Pinpoint the cell where the given text exists, returning its [x, y] midpoint coordinate. 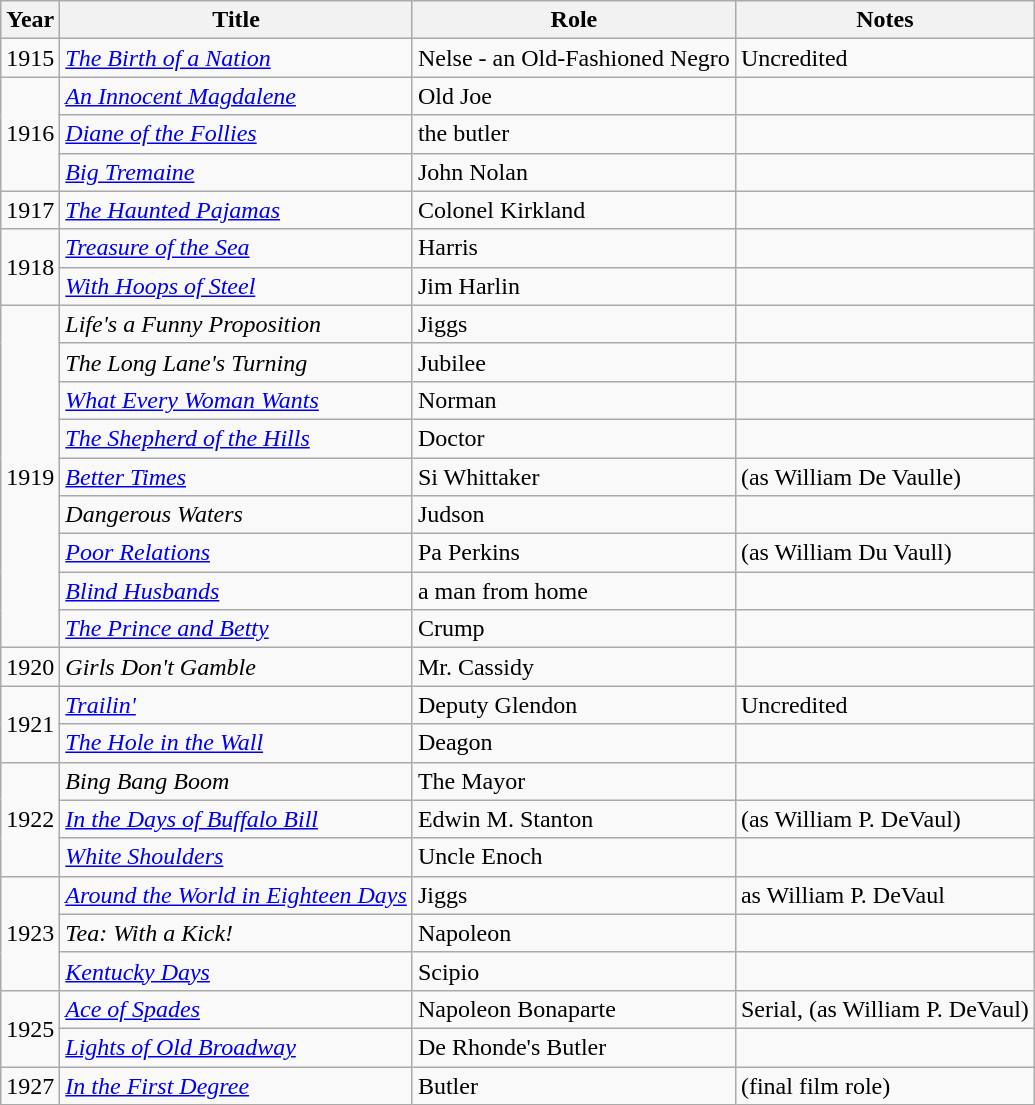
The Hole in the Wall [236, 743]
In the First Degree [236, 1085]
Title [236, 20]
John Nolan [574, 172]
Harris [574, 248]
What Every Woman Wants [236, 400]
With Hoops of Steel [236, 286]
Old Joe [574, 96]
1917 [30, 210]
Jubilee [574, 362]
Better Times [236, 477]
Deagon [574, 743]
Life's a Funny Proposition [236, 324]
Notes [884, 20]
De Rhonde's Butler [574, 1047]
1927 [30, 1085]
Lights of Old Broadway [236, 1047]
Nelse - an Old-Fashioned Negro [574, 58]
The Shepherd of the Hills [236, 438]
The Long Lane's Turning [236, 362]
1919 [30, 476]
The Mayor [574, 781]
Edwin M. Stanton [574, 819]
1922 [30, 819]
1923 [30, 933]
Role [574, 20]
The Prince and Betty [236, 629]
In the Days of Buffalo Bill [236, 819]
Mr. Cassidy [574, 667]
1925 [30, 1028]
Tea: With a Kick! [236, 933]
An Innocent Magdalene [236, 96]
Year [30, 20]
The Birth of a Nation [236, 58]
1920 [30, 667]
Around the World in Eighteen Days [236, 895]
Doctor [574, 438]
(as William De Vaulle) [884, 477]
1921 [30, 724]
Girls Don't Gamble [236, 667]
Si Whittaker [574, 477]
Blind Husbands [236, 591]
Butler [574, 1085]
White Shoulders [236, 857]
The Haunted Pajamas [236, 210]
Napoleon [574, 933]
Norman [574, 400]
Kentucky Days [236, 971]
(as William Du Vaull) [884, 553]
(final film role) [884, 1085]
1918 [30, 267]
Napoleon Bonaparte [574, 1009]
Treasure of the Sea [236, 248]
Pa Perkins [574, 553]
Uncle Enoch [574, 857]
Dangerous Waters [236, 515]
(as William P. DeVaul) [884, 819]
Ace of Spades [236, 1009]
Scipio [574, 971]
Big Tremaine [236, 172]
Colonel Kirkland [574, 210]
Trailin' [236, 705]
the butler [574, 134]
1915 [30, 58]
Poor Relations [236, 553]
Crump [574, 629]
Jim Harlin [574, 286]
as William P. DeVaul [884, 895]
a man from home [574, 591]
Serial, (as William P. DeVaul) [884, 1009]
Judson [574, 515]
1916 [30, 134]
Bing Bang Boom [236, 781]
Diane of the Follies [236, 134]
Deputy Glendon [574, 705]
